Output the (X, Y) coordinate of the center of the cell containing the given text.  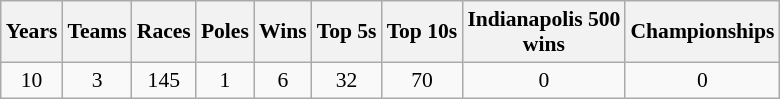
145 (164, 80)
Top 5s (347, 32)
Wins (283, 32)
Years (32, 32)
6 (283, 80)
Races (164, 32)
Top 10s (422, 32)
Indianapolis 500wins (544, 32)
Championships (702, 32)
32 (347, 80)
Teams (96, 32)
10 (32, 80)
1 (225, 80)
70 (422, 80)
Poles (225, 32)
3 (96, 80)
